Scan for the cell matching the given text and deliver its (x, y) coordinate at center. 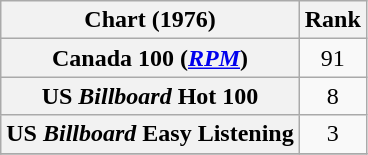
8 (332, 96)
Rank (332, 20)
US Billboard Easy Listening (150, 134)
3 (332, 134)
Chart (1976) (150, 20)
US Billboard Hot 100 (150, 96)
91 (332, 58)
Canada 100 (RPM) (150, 58)
